Return [X, Y] of the center of cell containing provided text 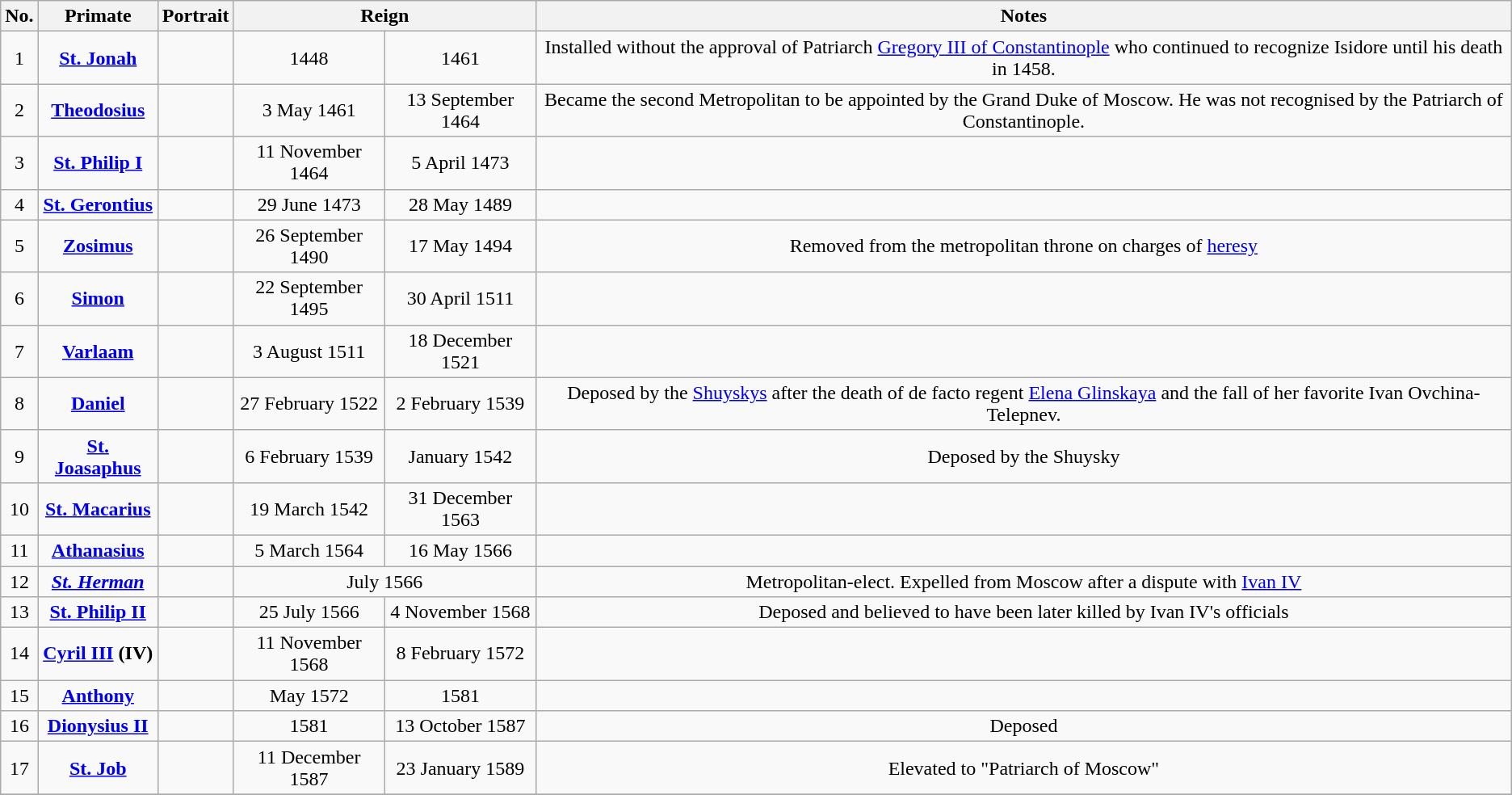
6 [19, 299]
Reign [384, 16]
St. Joasaphus [98, 456]
27 February 1522 [309, 404]
Deposed [1024, 726]
Deposed by the Shuysky [1024, 456]
Notes [1024, 16]
13 September 1464 [460, 110]
29 June 1473 [309, 204]
31 December 1563 [460, 509]
17 May 1494 [460, 246]
17 [19, 768]
18 December 1521 [460, 351]
11 [19, 550]
Athanasius [98, 550]
11 November 1568 [309, 654]
St. Philip I [98, 163]
10 [19, 509]
Elevated to "Patriarch of Moscow" [1024, 768]
6 February 1539 [309, 456]
4 November 1568 [460, 612]
Zosimus [98, 246]
St. Philip II [98, 612]
Theodosius [98, 110]
January 1542 [460, 456]
7 [19, 351]
2 February 1539 [460, 404]
St. Macarius [98, 509]
Removed from the metropolitan throne on charges of heresy [1024, 246]
8 February 1572 [460, 654]
25 July 1566 [309, 612]
3 May 1461 [309, 110]
4 [19, 204]
May 1572 [309, 696]
1448 [309, 58]
Cyril III (IV) [98, 654]
St. Jonah [98, 58]
26 September 1490 [309, 246]
9 [19, 456]
5 [19, 246]
3 [19, 163]
22 September 1495 [309, 299]
28 May 1489 [460, 204]
16 [19, 726]
19 March 1542 [309, 509]
1 [19, 58]
11 November 1464 [309, 163]
12 [19, 581]
Anthony [98, 696]
Deposed by the Shuyskys after the death of de facto regent Elena Glinskaya and the fall of her favorite Ivan Ovchina-Telepnev. [1024, 404]
11 December 1587 [309, 768]
Varlaam [98, 351]
2 [19, 110]
St. Gerontius [98, 204]
1461 [460, 58]
16 May 1566 [460, 550]
Dionysius II [98, 726]
Became the second Metropolitan to be appointed by the Grand Duke of Moscow. He was not recognised by the Patriarch of Constantinople. [1024, 110]
Daniel [98, 404]
5 April 1473 [460, 163]
No. [19, 16]
Portrait [195, 16]
5 March 1564 [309, 550]
Installed without the approval of Patriarch Gregory III of Constantinople who continued to recognize Isidore until his death in 1458. [1024, 58]
13 [19, 612]
14 [19, 654]
15 [19, 696]
Simon [98, 299]
St. Herman [98, 581]
30 April 1511 [460, 299]
July 1566 [384, 581]
3 August 1511 [309, 351]
Primate [98, 16]
Metropolitan-elect. Expelled from Moscow after a dispute with Ivan IV [1024, 581]
23 January 1589 [460, 768]
8 [19, 404]
St. Job [98, 768]
13 October 1587 [460, 726]
Deposed and believed to have been later killed by Ivan IV's officials [1024, 612]
